Return [x, y] of the center of cell containing provided text 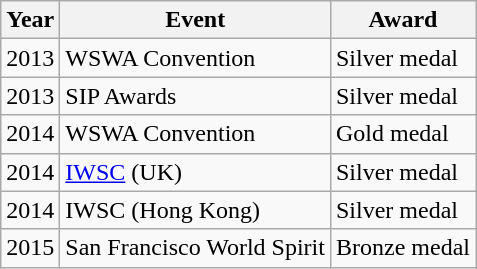
IWSC (Hong Kong) [196, 210]
San Francisco World Spirit [196, 248]
Gold medal [402, 134]
Year [30, 20]
2015 [30, 248]
Award [402, 20]
Event [196, 20]
SIP Awards [196, 96]
Bronze medal [402, 248]
IWSC (UK) [196, 172]
